Provide the [x, y] coordinate of the cell's center where the given text is located.  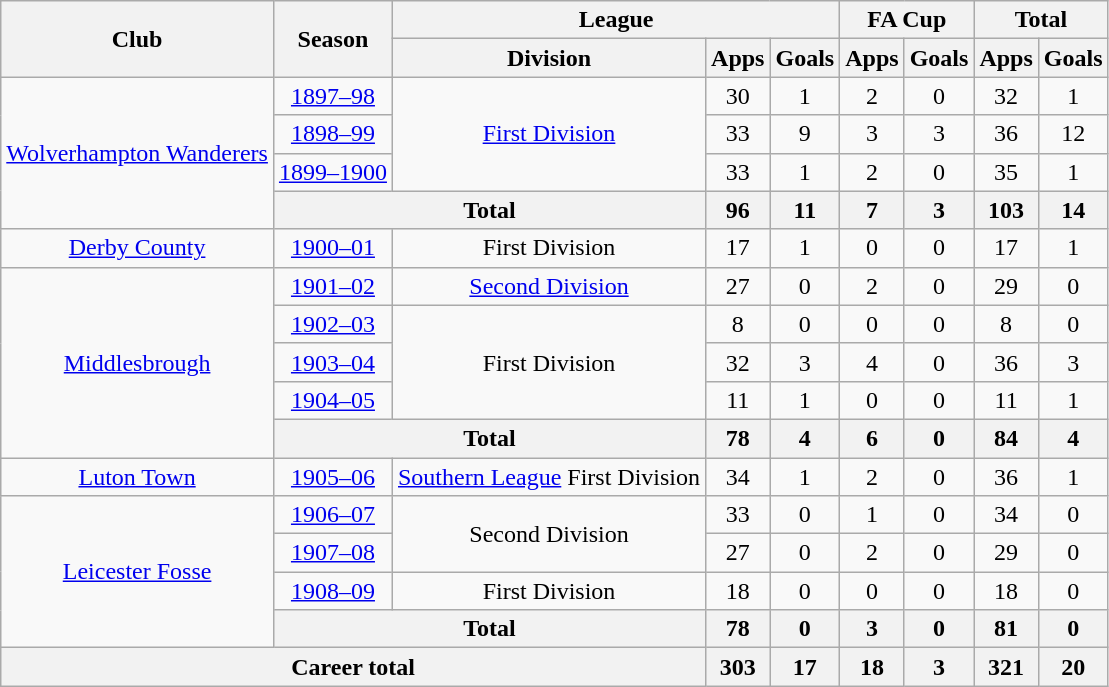
321 [1006, 667]
1900–01 [332, 248]
96 [738, 210]
1899–1900 [332, 172]
Club [138, 39]
1903–04 [332, 362]
1907–08 [332, 553]
1906–07 [332, 515]
1901–02 [332, 286]
Luton Town [138, 477]
Season [332, 39]
1902–03 [332, 324]
81 [1006, 629]
Southern League First Division [548, 477]
1908–09 [332, 591]
Wolverhampton Wanderers [138, 153]
303 [738, 667]
1897–98 [332, 96]
7 [872, 210]
14 [1073, 210]
FA Cup [907, 20]
Division [548, 58]
30 [738, 96]
103 [1006, 210]
League [616, 20]
84 [1006, 438]
6 [872, 438]
Derby County [138, 248]
12 [1073, 134]
1905–06 [332, 477]
9 [805, 134]
1904–05 [332, 400]
20 [1073, 667]
Leicester Fosse [138, 572]
Middlesbrough [138, 362]
Career total [354, 667]
35 [1006, 172]
1898–99 [332, 134]
